From the cell containing the given text, extract its center point as (X, Y) coordinate. 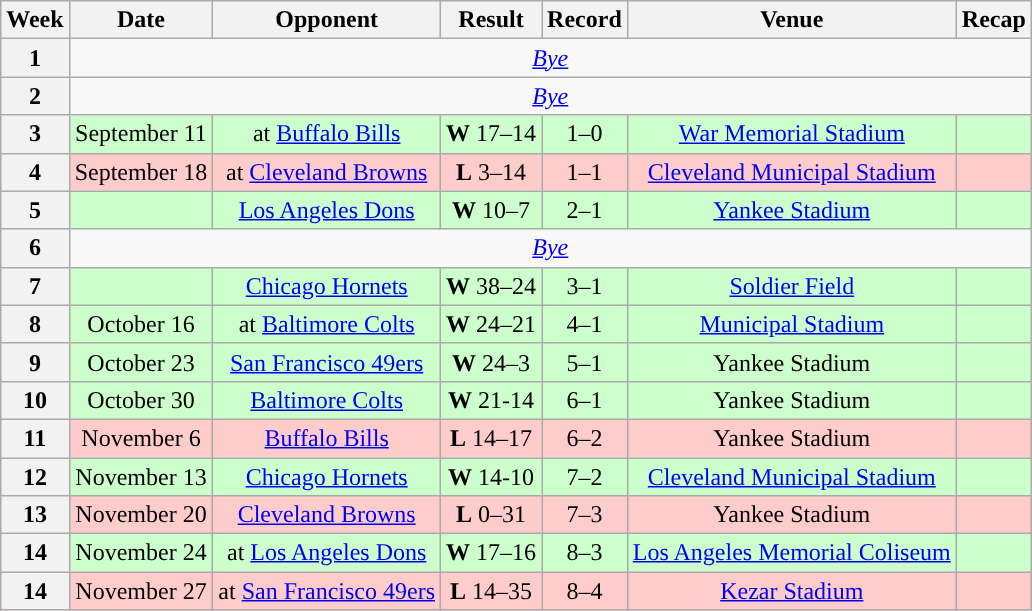
November 24 (141, 553)
October 23 (141, 362)
9 (35, 362)
Cleveland Browns (327, 515)
L 0–31 (492, 515)
at Baltimore Colts (327, 324)
3–1 (585, 286)
5 (35, 210)
Date (141, 20)
1–1 (585, 172)
at Los Angeles Dons (327, 553)
W 10–7 (492, 210)
8–3 (585, 553)
Week (35, 20)
3 (35, 134)
Buffalo Bills (327, 438)
Baltimore Colts (327, 400)
1 (35, 58)
1–0 (585, 134)
10 (35, 400)
Municipal Stadium (792, 324)
7 (35, 286)
November 20 (141, 515)
Kezar Stadium (792, 591)
7–3 (585, 515)
11 (35, 438)
W 24–3 (492, 362)
6–2 (585, 438)
7–2 (585, 477)
12 (35, 477)
November 13 (141, 477)
2–1 (585, 210)
San Francisco 49ers (327, 362)
4 (35, 172)
Result (492, 20)
W 17–16 (492, 553)
at Cleveland Browns (327, 172)
October 30 (141, 400)
War Memorial Stadium (792, 134)
L 3–14 (492, 172)
5–1 (585, 362)
November 6 (141, 438)
Los Angeles Dons (327, 210)
2 (35, 96)
Record (585, 20)
Opponent (327, 20)
8 (35, 324)
Soldier Field (792, 286)
at San Francisco 49ers (327, 591)
W 24–21 (492, 324)
4–1 (585, 324)
Venue (792, 20)
L 14–17 (492, 438)
W 21-14 (492, 400)
L 14–35 (492, 591)
Recap (994, 20)
W 17–14 (492, 134)
September 11 (141, 134)
at Buffalo Bills (327, 134)
Los Angeles Memorial Coliseum (792, 553)
6–1 (585, 400)
September 18 (141, 172)
October 16 (141, 324)
8–4 (585, 591)
W 14-10 (492, 477)
6 (35, 248)
W 38–24 (492, 286)
November 27 (141, 591)
13 (35, 515)
